For the text-containing cell, return its midpoint in (X, Y) coordinate format. 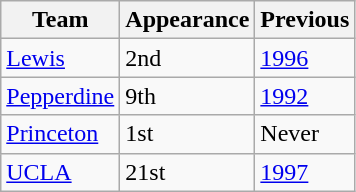
2nd (188, 58)
Pepperdine (60, 96)
1996 (305, 58)
21st (188, 172)
1st (188, 134)
Princeton (60, 134)
Appearance (188, 20)
UCLA (60, 172)
Previous (305, 20)
1997 (305, 172)
Lewis (60, 58)
9th (188, 96)
Team (60, 20)
1992 (305, 96)
Never (305, 134)
